Find where the given text appears and provide that cell's center as (x, y) coordinate. 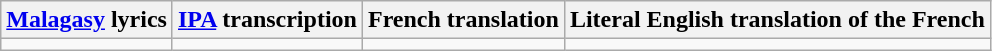
French translation (463, 20)
Literal English translation of the French (777, 20)
IPA transcription (267, 20)
Malagasy lyrics (87, 20)
